Output the [X, Y] coordinate of the center of the cell containing the given text.  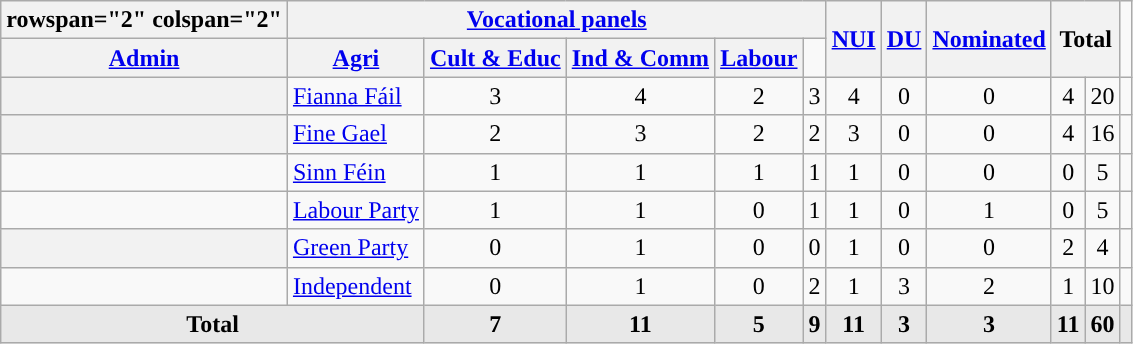
NUI [854, 39]
DU [904, 39]
Labour Party [356, 210]
60 [1102, 324]
9 [814, 324]
Green Party [356, 248]
7 [495, 324]
Agri [356, 58]
Independent [356, 286]
rowspan="2" colspan="2" [144, 20]
20 [1102, 96]
Cult & Educ [495, 58]
Ind & Comm [640, 58]
Admin [144, 58]
Nominated [989, 39]
Vocational panels [556, 20]
Labour [759, 58]
16 [1102, 134]
Sinn Féin [356, 172]
10 [1102, 286]
Fine Gael [356, 134]
Fianna Fáil [356, 96]
